Scan for the cell matching the given text and deliver its [x, y] coordinate at center. 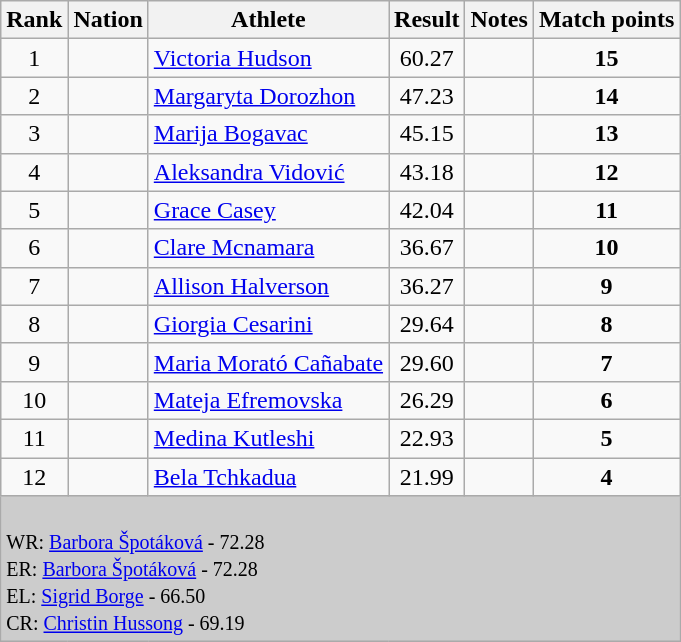
Marija Bogavac [268, 134]
60.27 [427, 58]
Medina Kutleshi [268, 438]
Clare Mcnamara [268, 248]
Maria Morató Cañabate [268, 362]
21.99 [427, 477]
3 [34, 134]
13 [606, 134]
Mateja Efremovska [268, 400]
42.04 [427, 210]
WR: Barbora Špotáková - 72.28ER: Barbora Špotáková - 72.28 EL: Sigrid Borge - 66.50CR: Christin Hussong - 69.19 [340, 569]
22.93 [427, 438]
43.18 [427, 172]
Aleksandra Vidović [268, 172]
2 [34, 96]
14 [606, 96]
29.60 [427, 362]
Athlete [268, 20]
29.64 [427, 324]
45.15 [427, 134]
Grace Casey [268, 210]
47.23 [427, 96]
Nation [108, 20]
Notes [499, 20]
36.67 [427, 248]
Bela Tchkadua [268, 477]
1 [34, 58]
Result [427, 20]
26.29 [427, 400]
Margaryta Dorozhon [268, 96]
Allison Halverson [268, 286]
Rank [34, 20]
36.27 [427, 286]
Match points [606, 20]
Giorgia Cesarini [268, 324]
15 [606, 58]
Victoria Hudson [268, 58]
